Output the (x, y) coordinate of the center of the cell containing the given text.  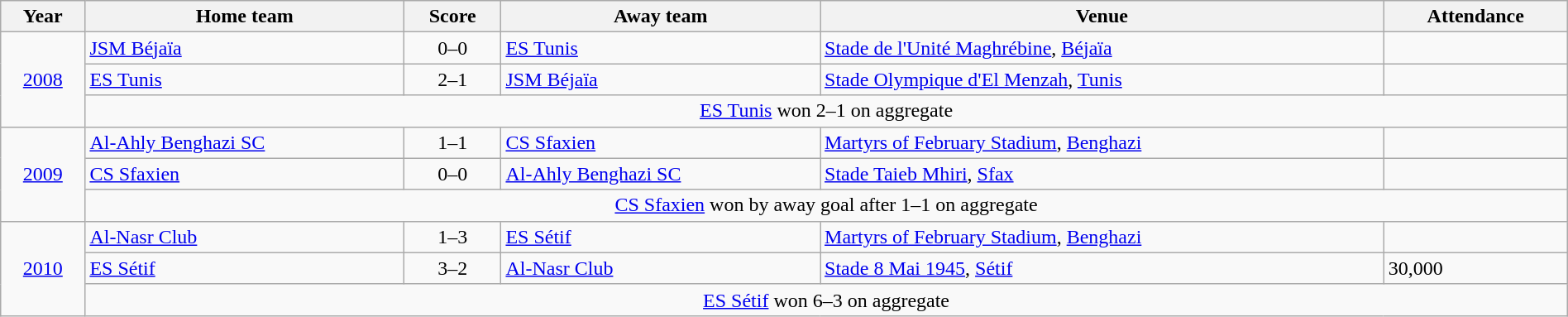
Stade de l'Unité Maghrébine, Béjaïa (1102, 48)
Home team (245, 17)
Away team (661, 17)
Stade 8 Mai 1945, Sétif (1102, 268)
Venue (1102, 17)
2009 (43, 174)
CS Sfaxien won by away goal after 1–1 on aggregate (826, 205)
Stade Taieb Mhiri, Sfax (1102, 174)
Stade Olympique d'El Menzah, Tunis (1102, 79)
2008 (43, 79)
1–1 (452, 142)
2–1 (452, 79)
30,000 (1475, 268)
ES Tunis won 2–1 on aggregate (826, 111)
2010 (43, 268)
3–2 (452, 268)
Year (43, 17)
Attendance (1475, 17)
ES Sétif won 6–3 on aggregate (826, 300)
1–3 (452, 237)
Score (452, 17)
